Locate the cell with the specified text and output its (x, y) center coordinate. 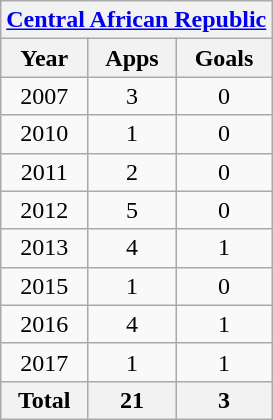
2011 (44, 172)
2013 (44, 248)
2012 (44, 210)
Apps (132, 58)
2015 (44, 286)
2007 (44, 96)
2017 (44, 362)
5 (132, 210)
Central African Republic (136, 20)
Total (44, 400)
Year (44, 58)
21 (132, 400)
Goals (224, 58)
2010 (44, 134)
2016 (44, 324)
2 (132, 172)
